Extract the (X, Y) coordinate from the center of the cell holding the provided text.  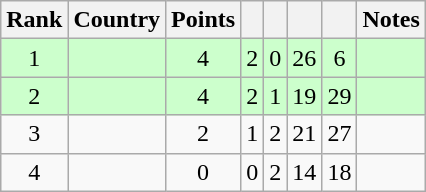
21 (304, 134)
29 (340, 96)
Country (117, 20)
Rank (34, 20)
18 (340, 172)
27 (340, 134)
Points (204, 20)
Notes (391, 20)
19 (304, 96)
14 (304, 172)
6 (340, 58)
26 (304, 58)
3 (34, 134)
